Scan for the cell matching the given text and deliver its [X, Y] coordinate at center. 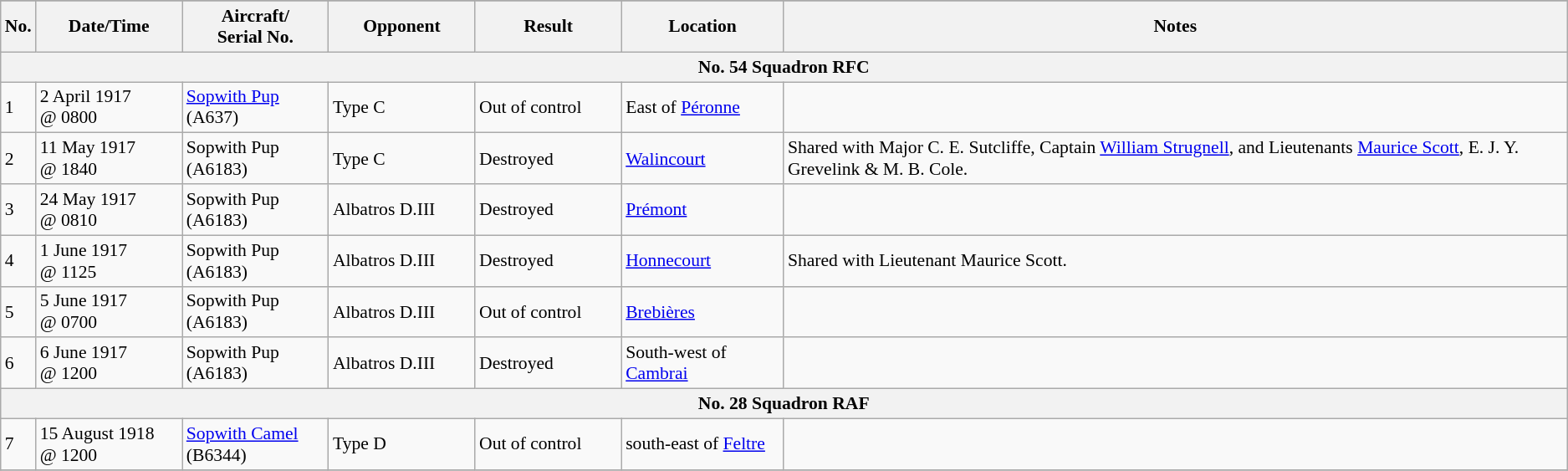
11 May 1917@ 1840 [109, 159]
Walincourt [702, 159]
4 [18, 261]
Aircraft/Serial No. [256, 27]
Opponent [401, 27]
6 [18, 363]
6 June 1917@ 1200 [109, 363]
Result [549, 27]
South-west of Cambrai [702, 363]
2 [18, 159]
3 [18, 209]
Location [702, 27]
Sopwith Camel(B6344) [256, 443]
5 [18, 311]
Date/Time [109, 27]
7 [18, 443]
Shared with Major C. E. Sutcliffe, Captain William Strugnell, and Lieutenants Maurice Scott, E. J. Y. Grevelink & M. B. Cole. [1176, 159]
Prémont [702, 209]
1 June 1917@ 1125 [109, 261]
No. 54 Squadron RFC [784, 67]
south-east of Feltre [702, 443]
Sopwith Pup(A637) [256, 107]
5 June 1917@ 0700 [109, 311]
No. [18, 27]
24 May 1917@ 0810 [109, 209]
2 April 1917@ 0800 [109, 107]
No. 28 Squadron RAF [784, 404]
15 August 1918@ 1200 [109, 443]
Honnecourt [702, 261]
Type D [401, 443]
Brebières [702, 311]
East of Péronne [702, 107]
Shared with Lieutenant Maurice Scott. [1176, 261]
1 [18, 107]
Notes [1176, 27]
